From the cell containing the given text, extract its center point as (X, Y) coordinate. 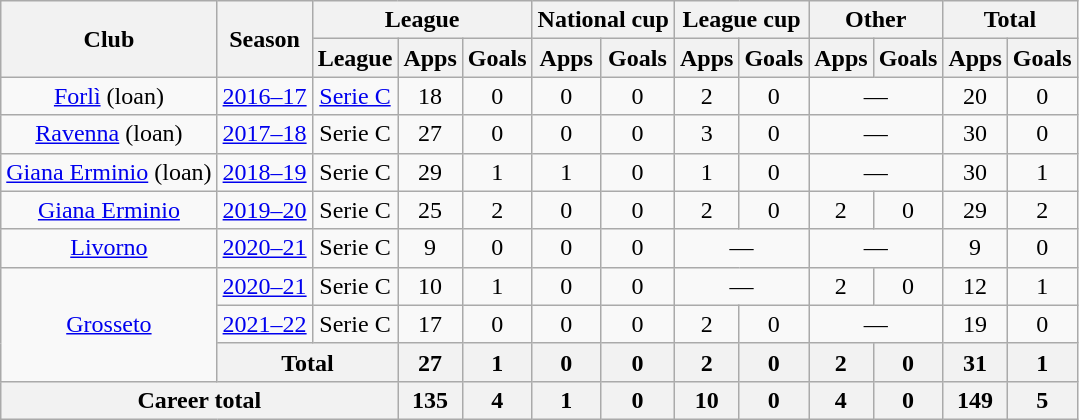
Other (876, 20)
31 (975, 362)
Forlì (loan) (109, 96)
National cup (603, 20)
Livorno (109, 248)
2021–22 (264, 324)
12 (975, 286)
League cup (741, 20)
17 (430, 324)
2016–17 (264, 96)
Ravenna (loan) (109, 134)
18 (430, 96)
Giana Erminio (109, 210)
3 (706, 134)
Grosseto (109, 324)
19 (975, 324)
135 (430, 400)
149 (975, 400)
25 (430, 210)
2017–18 (264, 134)
Giana Erminio (loan) (109, 172)
Season (264, 39)
2018–19 (264, 172)
Club (109, 39)
20 (975, 96)
Career total (200, 400)
2019–20 (264, 210)
5 (1042, 400)
